Scan for the cell matching the given text and deliver its [x, y] coordinate at center. 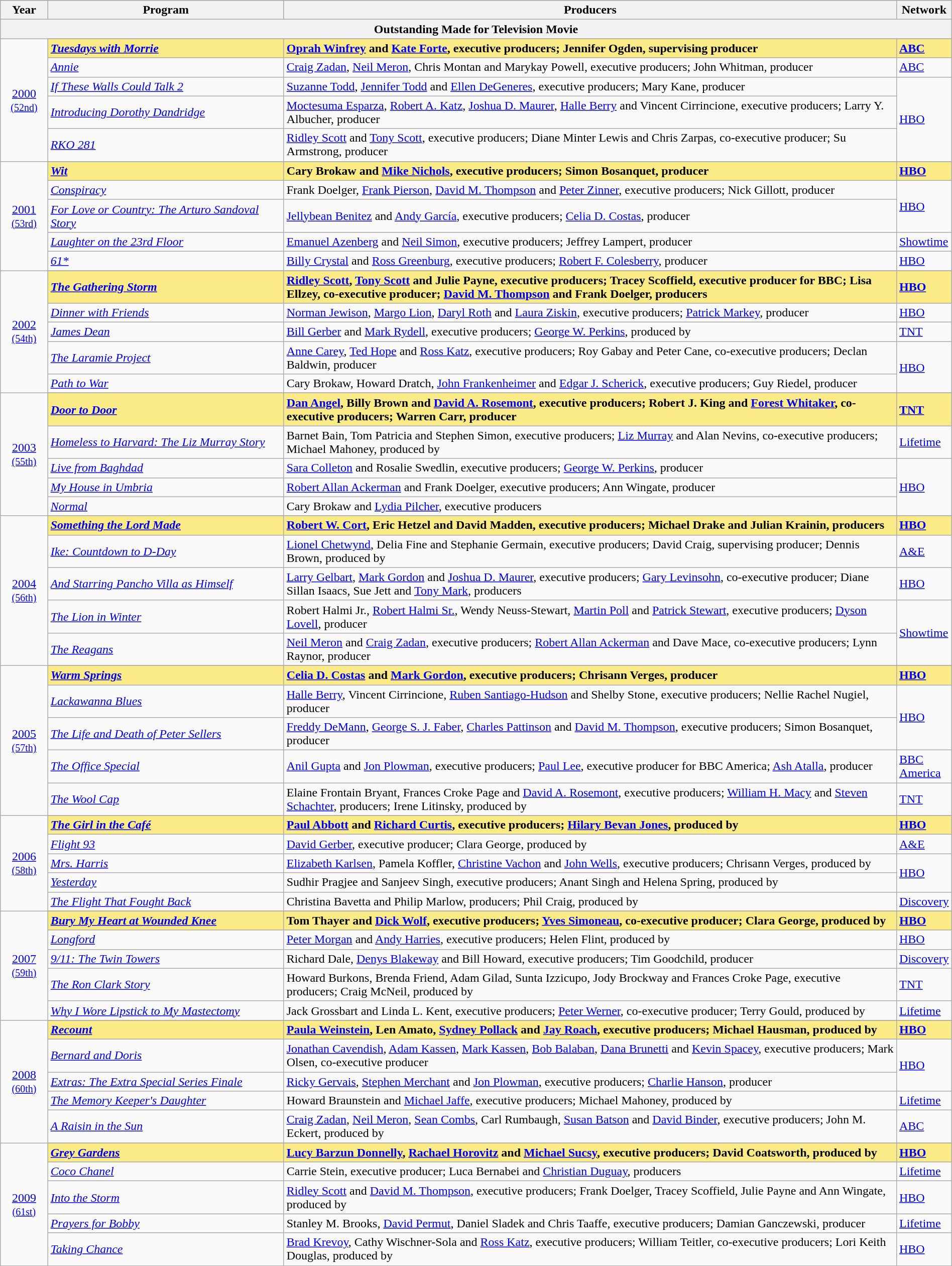
2000(52nd) [24, 100]
Ridley Scott and David M. Thompson, executive producers; Frank Doelger, Tracey Scoffield, Julie Payne and Ann Wingate, produced by [590, 1197]
Longford [166, 940]
James Dean [166, 332]
Bill Gerber and Mark Rydell, executive producers; George W. Perkins, produced by [590, 332]
Carrie Stein, executive producer; Luca Bernabei and Christian Duguay, producers [590, 1172]
Robert W. Cort, Eric Hetzel and David Madden, executive producers; Michael Drake and Julian Krainin, producers [590, 525]
2003(55th) [24, 454]
Conspiracy [166, 190]
Jellybean Benitez and Andy García, executive producers; Celia D. Costas, producer [590, 216]
Producers [590, 10]
Tuesdays with Morrie [166, 48]
Oprah Winfrey and Kate Forte, executive producers; Jennifer Ogden, supervising producer [590, 48]
2008(60th) [24, 1081]
Sudhir Pragjee and Sanjeev Singh, executive producers; Anant Singh and Helena Spring, produced by [590, 882]
Cary Brokaw, Howard Dratch, John Frankenheimer and Edgar J. Scherick, executive producers; Guy Riedel, producer [590, 384]
Mrs. Harris [166, 863]
Bernard and Doris [166, 1056]
The Life and Death of Peter Sellers [166, 734]
Jonathan Cavendish, Adam Kassen, Mark Kassen, Bob Balaban, Dana Brunetti and Kevin Spacey, executive producers; Mark Olsen, co-executive producer [590, 1056]
Laughter on the 23rd Floor [166, 242]
Path to War [166, 384]
Homeless to Harvard: The Liz Murray Story [166, 442]
Frank Doelger, Frank Pierson, David M. Thompson and Peter Zinner, executive producers; Nick Gillott, producer [590, 190]
Warm Springs [166, 675]
Why I Wore Lipstick to My Mastectomy [166, 1010]
The Gathering Storm [166, 286]
The Wool Cap [166, 799]
Lionel Chetwynd, Delia Fine and Stephanie Germain, executive producers; David Craig, supervising producer; Dennis Brown, produced by [590, 551]
Jack Grossbart and Linda L. Kent, executive producers; Peter Werner, co-executive producer; Terry Gould, produced by [590, 1010]
Paula Weinstein, Len Amato, Sydney Pollack and Jay Roach, executive producers; Michael Hausman, produced by [590, 1029]
2001(53rd) [24, 216]
My House in Umbria [166, 487]
Anil Gupta and Jon Plowman, executive producers; Paul Lee, executive producer for BBC America; Ash Atalla, producer [590, 766]
Richard Dale, Denys Blakeway and Bill Howard, executive producers; Tim Goodchild, producer [590, 959]
Stanley M. Brooks, David Permut, Daniel Sladek and Chris Taaffe, executive producers; Damian Ganczewski, producer [590, 1223]
Sara Colleton and Rosalie Swedlin, executive producers; George W. Perkins, producer [590, 468]
2009(61st) [24, 1204]
Wit [166, 171]
Neil Meron and Craig Zadan, executive producers; Robert Allan Ackerman and Dave Mace, co-executive producers; Lynn Raynor, producer [590, 649]
Paul Abbott and Richard Curtis, executive producers; Hilary Bevan Jones, produced by [590, 825]
Lucy Barzun Donnelly, Rachael Horovitz and Michael Sucsy, executive producers; David Coatsworth, produced by [590, 1153]
Year [24, 10]
Anne Carey, Ted Hope and Ross Katz, executive producers; Roy Gabay and Peter Cane, co-executive producers; Declan Baldwin, producer [590, 358]
Barnet Bain, Tom Patricia and Stephen Simon, executive producers; Liz Murray and Alan Nevins, co-executive producers; Michael Mahoney, produced by [590, 442]
Outstanding Made for Television Movie [476, 29]
Howard Braunstein and Michael Jaffe, executive producers; Michael Mahoney, produced by [590, 1101]
Into the Storm [166, 1197]
Lackawanna Blues [166, 701]
Door to Door [166, 410]
Dinner with Friends [166, 313]
2002(54th) [24, 331]
And Starring Pancho Villa as Himself [166, 584]
RKO 281 [166, 145]
Grey Gardens [166, 1153]
Coco Chanel [166, 1172]
Prayers for Bobby [166, 1223]
Brad Krevoy, Cathy Wischner-Sola and Ross Katz, executive producers; William Teitler, co-executive producers; Lori Keith Douglas, produced by [590, 1249]
61* [166, 261]
The Girl in the Café [166, 825]
Something the Lord Made [166, 525]
The Office Special [166, 766]
Taking Chance [166, 1249]
Annie [166, 67]
Emanuel Azenberg and Neil Simon, executive producers; Jeffrey Lampert, producer [590, 242]
The Ron Clark Story [166, 984]
Flight 93 [166, 844]
Craig Zadan, Neil Meron, Chris Montan and Marykay Powell, executive producers; John Whitman, producer [590, 67]
Howard Burkons, Brenda Friend, Adam Gilad, Sunta Izzicupo, Jody Brockway and Frances Croke Page, executive producers; Craig McNeil, produced by [590, 984]
2006(58th) [24, 863]
Peter Morgan and Andy Harries, executive producers; Helen Flint, produced by [590, 940]
Robert Allan Ackerman and Frank Doelger, executive producers; Ann Wingate, producer [590, 487]
The Reagans [166, 649]
Christina Bavetta and Philip Marlow, producers; Phil Craig, produced by [590, 901]
Craig Zadan, Neil Meron, Sean Combs, Carl Rumbaugh, Susan Batson and David Binder, executive producers; John M. Eckert, produced by [590, 1127]
Normal [166, 506]
The Lion in Winter [166, 617]
Live from Baghdad [166, 468]
Ridley Scott and Tony Scott, executive producers; Diane Minter Lewis and Chris Zarpas, co-executive producer; Su Armstrong, producer [590, 145]
Introducing Dorothy Dandridge [166, 112]
Program [166, 10]
For Love or Country: The Arturo Sandoval Story [166, 216]
Ricky Gervais, Stephen Merchant and Jon Plowman, executive producers; Charlie Hanson, producer [590, 1081]
Celia D. Costas and Mark Gordon, executive producers; Chrisann Verges, producer [590, 675]
Elizabeth Karlsen, Pamela Koffler, Christine Vachon and John Wells, executive producers; Chrisann Verges, produced by [590, 863]
Tom Thayer and Dick Wolf, executive producers; Yves Simoneau, co-executive producer; Clara George, produced by [590, 920]
Recount [166, 1029]
If These Walls Could Talk 2 [166, 86]
Norman Jewison, Margo Lion, Daryl Roth and Laura Ziskin, executive producers; Patrick Markey, producer [590, 313]
Ike: Countdown to D-Day [166, 551]
Network [924, 10]
2004(56th) [24, 591]
9/11: The Twin Towers [166, 959]
2007(59th) [24, 965]
A Raisin in the Sun [166, 1127]
2005(57th) [24, 740]
Moctesuma Esparza, Robert A. Katz, Joshua D. Maurer, Halle Berry and Vincent Cirrincione, executive producers; Larry Y. Albucher, producer [590, 112]
Cary Brokaw and Lydia Pilcher, executive producers [590, 506]
Halle Berry, Vincent Cirrincione, Ruben Santiago-Hudson and Shelby Stone, executive producers; Nellie Rachel Nugiel, producer [590, 701]
Billy Crystal and Ross Greenburg, executive producers; Robert F. Colesberry, producer [590, 261]
Extras: The Extra Special Series Finale [166, 1081]
Yesterday [166, 882]
Dan Angel, Billy Brown and David A. Rosemont, executive producers; Robert J. King and Forest Whitaker, co-executive producers; Warren Carr, producer [590, 410]
Bury My Heart at Wounded Knee [166, 920]
BBC America [924, 766]
The Flight That Fought Back [166, 901]
The Laramie Project [166, 358]
David Gerber, executive producer; Clara George, produced by [590, 844]
Robert Halmi Jr., Robert Halmi Sr., Wendy Neuss-Stewart, Martin Poll and Patrick Stewart, executive producers; Dyson Lovell, producer [590, 617]
Freddy DeMann, George S. J. Faber, Charles Pattinson and David M. Thompson, executive producers; Simon Bosanquet, producer [590, 734]
Suzanne Todd, Jennifer Todd and Ellen DeGeneres, executive producers; Mary Kane, producer [590, 86]
The Memory Keeper's Daughter [166, 1101]
Cary Brokaw and Mike Nichols, executive producers; Simon Bosanquet, producer [590, 171]
